Output the (X, Y) coordinate of the center of the cell containing the given text.  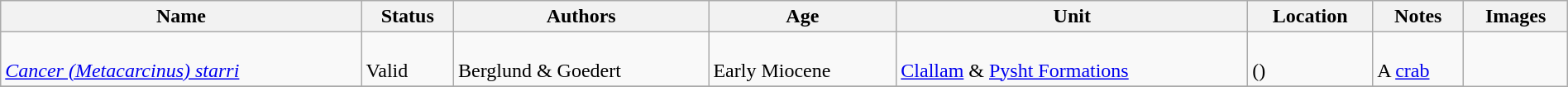
Notes (1418, 17)
Valid (407, 60)
Clallam & Pysht Formations (1072, 60)
Images (1515, 17)
A crab (1418, 60)
Unit (1072, 17)
Authors (581, 17)
Berglund & Goedert (581, 60)
Early Miocene (802, 60)
Age (802, 17)
Cancer (Metacarcinus) starri (181, 60)
Name (181, 17)
Status (407, 17)
Location (1310, 17)
() (1310, 60)
